Search for the cell housing the specified text and yield its (x, y) center coordinate. 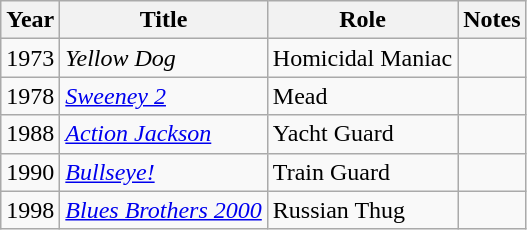
Title (164, 20)
1988 (30, 134)
1990 (30, 172)
Year (30, 20)
Bullseye! (164, 172)
Notes (492, 20)
Blues Brothers 2000 (164, 210)
1973 (30, 58)
Mead (362, 96)
1998 (30, 210)
Train Guard (362, 172)
Russian Thug (362, 210)
Homicidal Maniac (362, 58)
Yellow Dog (164, 58)
Action Jackson (164, 134)
1978 (30, 96)
Role (362, 20)
Yacht Guard (362, 134)
Sweeney 2 (164, 96)
